From the cell containing the given text, extract its center point as [x, y] coordinate. 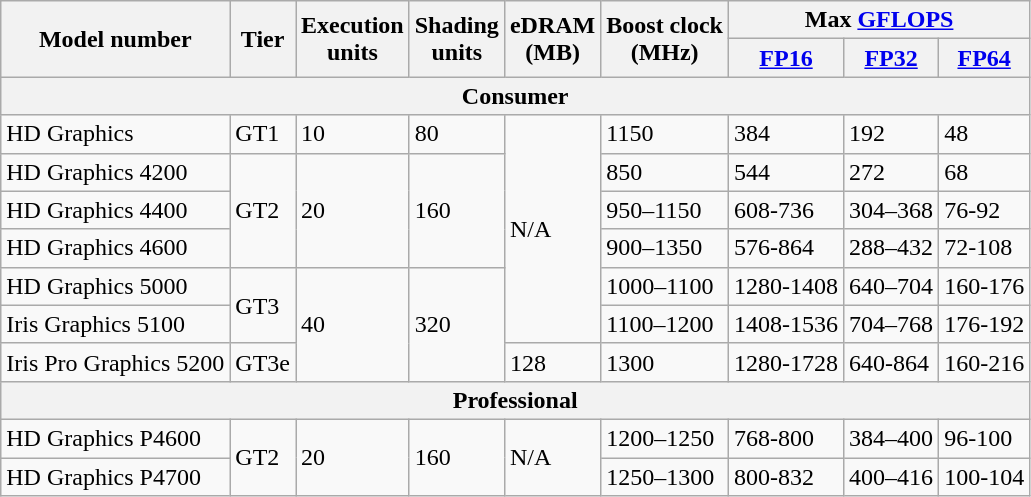
96-100 [984, 438]
1280-1728 [786, 362]
Execution units [353, 39]
640-864 [892, 362]
304–368 [892, 210]
288–432 [892, 248]
704–768 [892, 324]
768-800 [786, 438]
640–704 [892, 286]
1280-1408 [786, 286]
850 [665, 172]
384–400 [892, 438]
HD Graphics 4400 [116, 210]
400–416 [892, 477]
80 [456, 134]
GT3e [263, 362]
40 [353, 324]
100-104 [984, 477]
10 [353, 134]
160-176 [984, 286]
Shading units [456, 39]
GT3 [263, 305]
Iris Pro Graphics 5200 [116, 362]
eDRAM(MB) [552, 39]
HD Graphics P4600 [116, 438]
192 [892, 134]
1408-1536 [786, 324]
608-736 [786, 210]
72-108 [984, 248]
544 [786, 172]
384 [786, 134]
160-216 [984, 362]
HD Graphics 5000 [116, 286]
1200–1250 [665, 438]
Iris Graphics 5100 [116, 324]
272 [892, 172]
320 [456, 324]
68 [984, 172]
48 [984, 134]
576-864 [786, 248]
1000–1100 [665, 286]
Max GFLOPS [878, 20]
Professional [516, 400]
HD Graphics 4200 [116, 172]
800-832 [786, 477]
HD Graphics [116, 134]
GT1 [263, 134]
FP16 [786, 58]
950–1150 [665, 210]
Consumer [516, 96]
HD Graphics P4700 [116, 477]
FP32 [892, 58]
900–1350 [665, 248]
176-192 [984, 324]
128 [552, 362]
Tier [263, 39]
HD Graphics 4600 [116, 248]
Model number [116, 39]
1100–1200 [665, 324]
1150 [665, 134]
FP64 [984, 58]
1300 [665, 362]
1250–1300 [665, 477]
76-92 [984, 210]
Boost clock(MHz) [665, 39]
